Determine the (x, y) coordinate at the center of the cell enclosing the given text.  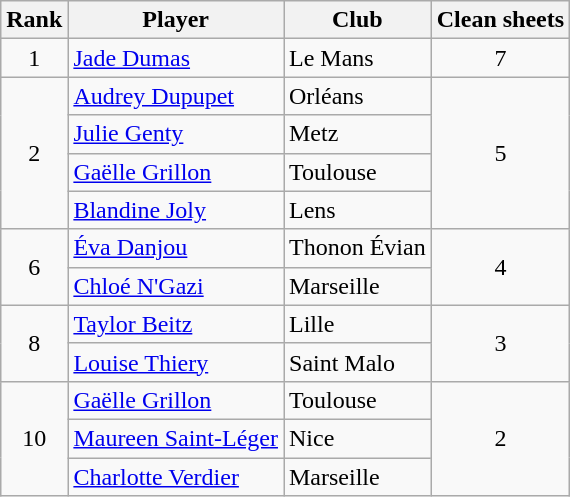
Lens (358, 210)
Clean sheets (500, 20)
6 (34, 267)
Julie Genty (176, 134)
7 (500, 58)
Rank (34, 20)
Nice (358, 438)
Chloé N'Gazi (176, 286)
Blandine Joly (176, 210)
Maureen Saint-Léger (176, 438)
5 (500, 153)
1 (34, 58)
Charlotte Verdier (176, 477)
Player (176, 20)
Éva Danjou (176, 248)
Thonon Évian (358, 248)
Club (358, 20)
Audrey Dupupet (176, 96)
8 (34, 343)
Jade Dumas (176, 58)
Saint Malo (358, 362)
Le Mans (358, 58)
Orléans (358, 96)
4 (500, 267)
3 (500, 343)
Louise Thiery (176, 362)
Metz (358, 134)
Lille (358, 324)
Taylor Beitz (176, 324)
10 (34, 438)
